From the cell containing the given text, extract its center point as [X, Y] coordinate. 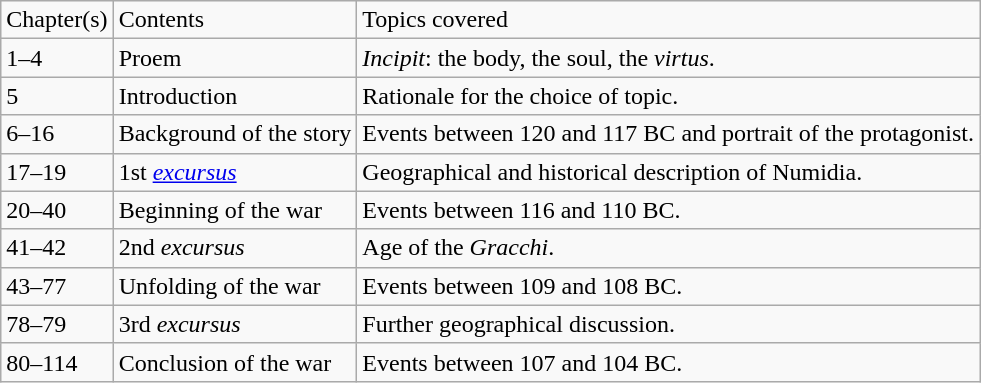
Events between 107 and 104 BC. [668, 362]
Introduction [235, 96]
6–16 [57, 134]
Contents [235, 20]
1st excursus [235, 172]
Unfolding of the war [235, 286]
Events between 109 and 108 BC. [668, 286]
Rationale for the choice of topic. [668, 96]
Beginning of the war [235, 210]
80–114 [57, 362]
Incipit: the body, the soul, the virtus. [668, 58]
Age of the Gracchi. [668, 248]
78–79 [57, 324]
17–19 [57, 172]
5 [57, 96]
Geographical and historical description of Numidia. [668, 172]
Background of the story [235, 134]
Further geographical discussion. [668, 324]
3rd excursus [235, 324]
Events between 120 and 117 BC and portrait of the protagonist. [668, 134]
43–77 [57, 286]
Chapter(s) [57, 20]
1–4 [57, 58]
41–42 [57, 248]
Events between 116 and 110 BC. [668, 210]
Proem [235, 58]
Conclusion of the war [235, 362]
20–40 [57, 210]
Topics covered [668, 20]
2nd excursus [235, 248]
